Return [x, y] of the center of cell containing provided text 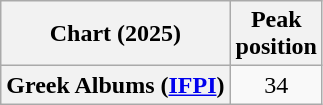
Peakposition [276, 34]
Chart (2025) [116, 34]
Greek Albums (IFPI) [116, 85]
34 [276, 85]
